Extract the [x, y] coordinate from the center of the cell holding the provided text.  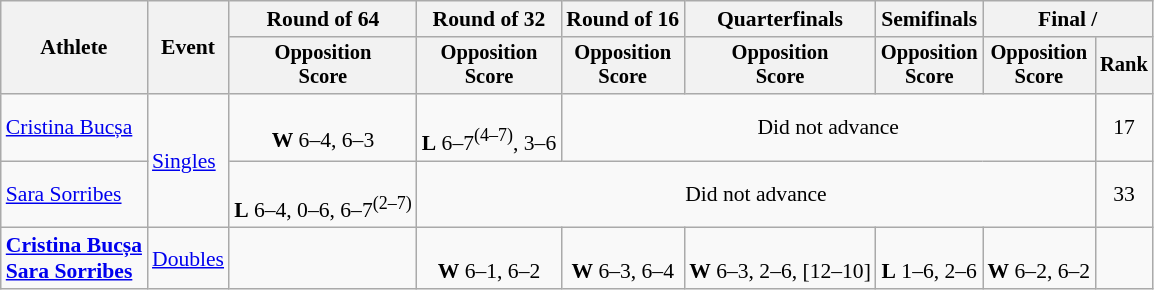
W 6–2, 6–2 [1040, 258]
W 6–3, 2–6, [12–10] [780, 258]
L 1–6, 2–6 [930, 258]
Sara Sorribes [74, 194]
17 [1124, 128]
L 6–4, 0–6, 6–7(2–7) [323, 194]
Event [188, 48]
Semifinals [930, 19]
Quarterfinals [780, 19]
W 6–4, 6–3 [323, 128]
Round of 16 [622, 19]
Round of 64 [323, 19]
L 6–7(4–7), 3–6 [489, 128]
Round of 32 [489, 19]
Cristina BucșaSara Sorribes [74, 258]
Singles [188, 161]
W 6–3, 6–4 [622, 258]
W 6–1, 6–2 [489, 258]
33 [1124, 194]
Final / [1068, 19]
Rank [1124, 66]
Doubles [188, 258]
Cristina Bucșa [74, 128]
Athlete [74, 48]
